Return the [X, Y] coordinate for the center point of the cell that contains the specified text.  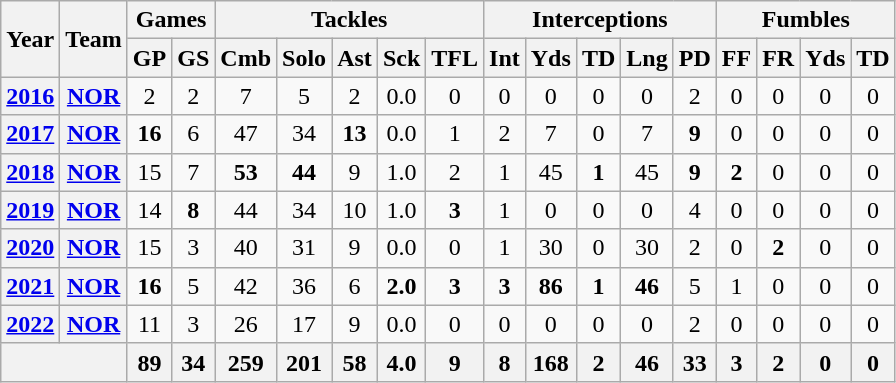
2.0 [401, 286]
201 [304, 362]
168 [550, 362]
PD [694, 58]
2016 [30, 96]
Year [30, 39]
2018 [30, 172]
Int [505, 58]
GP [149, 58]
11 [149, 324]
13 [355, 134]
40 [246, 248]
Team [94, 39]
Tackles [350, 20]
2020 [30, 248]
259 [246, 362]
53 [246, 172]
42 [246, 286]
58 [355, 362]
36 [304, 286]
TFL [455, 58]
2021 [30, 286]
4 [694, 210]
Sck [401, 58]
2019 [30, 210]
Fumbles [806, 20]
FR [778, 58]
Lng [647, 58]
4.0 [401, 362]
89 [149, 362]
Interceptions [600, 20]
31 [304, 248]
Ast [355, 58]
Solo [304, 58]
17 [304, 324]
47 [246, 134]
2022 [30, 324]
10 [355, 210]
26 [246, 324]
GS [194, 58]
Cmb [246, 58]
86 [550, 286]
14 [149, 210]
FF [736, 58]
33 [694, 362]
Games [170, 20]
2017 [30, 134]
